Return the (X, Y) coordinate for the center point of the cell that contains the specified text.  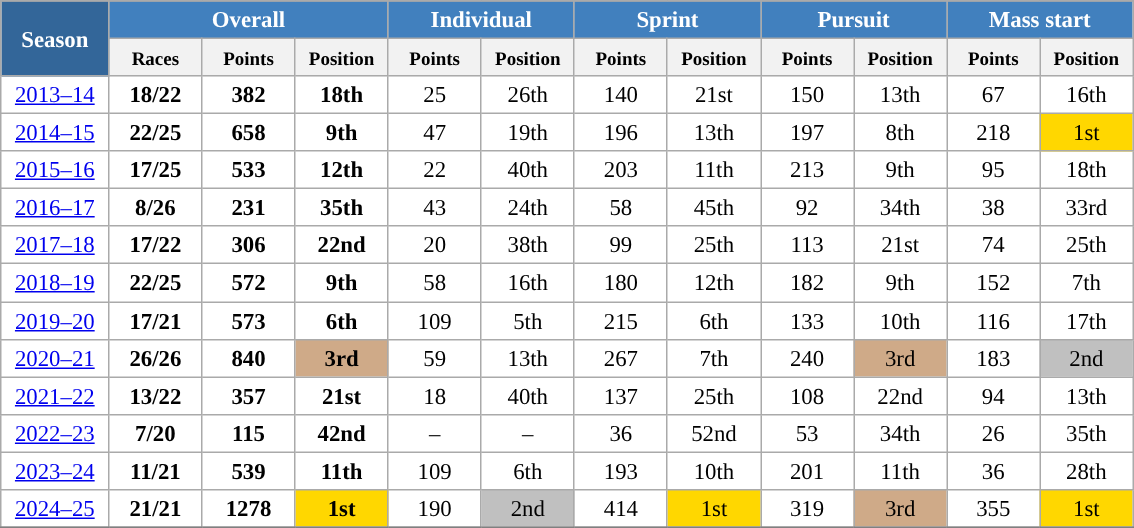
197 (806, 133)
20 (434, 245)
18 (434, 396)
306 (248, 245)
213 (806, 170)
183 (994, 358)
203 (620, 170)
2022–23 (55, 433)
5th (528, 321)
Sprint (667, 20)
150 (806, 95)
24th (528, 208)
17/22 (156, 245)
18/22 (156, 95)
95 (994, 170)
2018–19 (55, 283)
572 (248, 283)
573 (248, 321)
22 (434, 170)
26 (994, 433)
137 (620, 396)
2013–14 (55, 95)
11/21 (156, 471)
Races (156, 58)
17/25 (156, 170)
26th (528, 95)
43 (434, 208)
414 (620, 509)
1278 (248, 509)
382 (248, 95)
2019–20 (55, 321)
8/26 (156, 208)
74 (994, 245)
45th (714, 208)
355 (994, 509)
94 (994, 396)
28th (1086, 471)
2023–24 (55, 471)
13/22 (156, 396)
33rd (1086, 208)
193 (620, 471)
7/20 (156, 433)
92 (806, 208)
140 (620, 95)
59 (434, 358)
Individual (481, 20)
52nd (714, 433)
21/21 (156, 509)
190 (434, 509)
2015–16 (55, 170)
Overall (248, 20)
99 (620, 245)
Season (55, 38)
26/26 (156, 358)
2021–22 (55, 396)
267 (620, 358)
17th (1086, 321)
539 (248, 471)
182 (806, 283)
2016–17 (55, 208)
840 (248, 358)
231 (248, 208)
38th (528, 245)
17/21 (156, 321)
218 (994, 133)
113 (806, 245)
152 (994, 283)
25 (434, 95)
8th (900, 133)
2020–21 (55, 358)
116 (994, 321)
53 (806, 433)
201 (806, 471)
38 (994, 208)
47 (434, 133)
Pursuit (853, 20)
19th (528, 133)
196 (620, 133)
67 (994, 95)
Mass start (1040, 20)
2017–18 (55, 245)
533 (248, 170)
240 (806, 358)
180 (620, 283)
357 (248, 396)
108 (806, 396)
319 (806, 509)
115 (248, 433)
2014–15 (55, 133)
42nd (342, 433)
215 (620, 321)
133 (806, 321)
2024–25 (55, 509)
658 (248, 133)
